Determine the [x, y] coordinate at the center of the cell enclosing the given text.  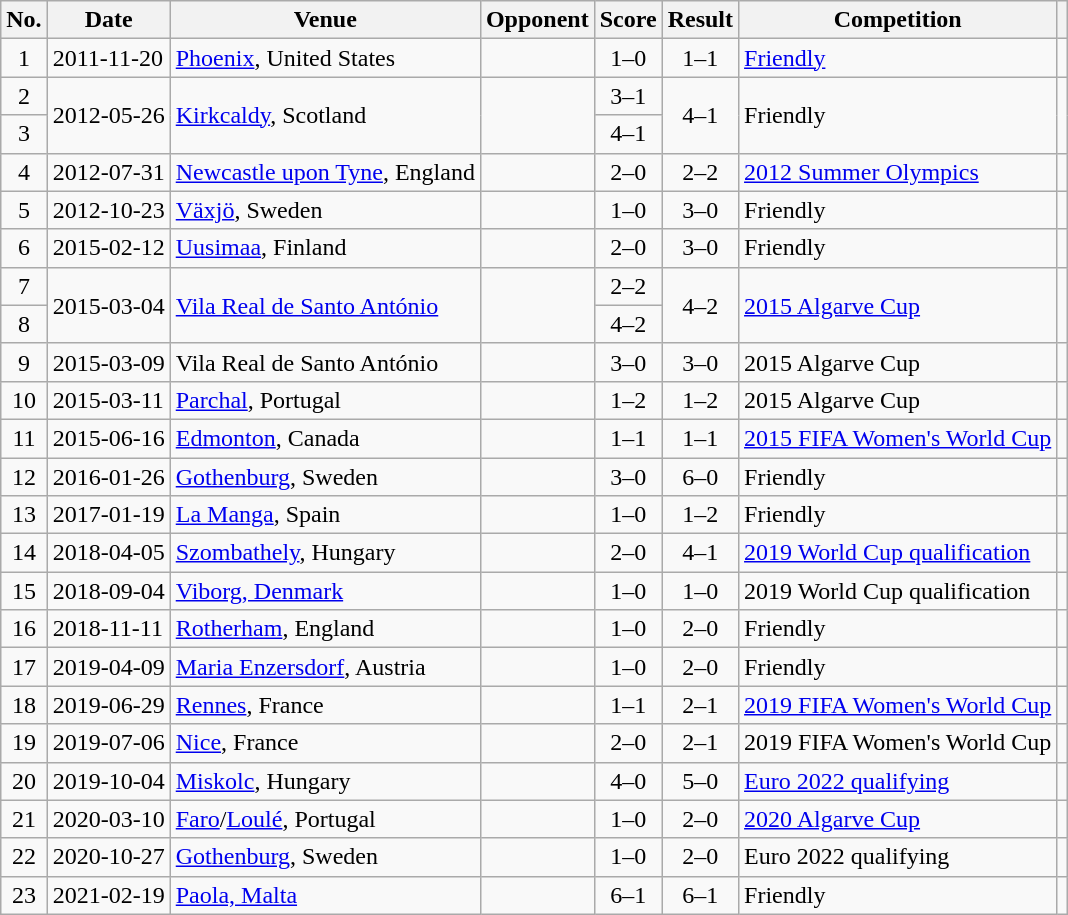
Rotherham, England [325, 629]
Uusimaa, Finland [325, 248]
2017-01-19 [108, 515]
2018-09-04 [108, 591]
3 [24, 134]
2012-10-23 [108, 210]
6 [24, 248]
6–0 [700, 477]
Parchal, Portugal [325, 400]
Växjö, Sweden [325, 210]
Szombathely, Hungary [325, 553]
Date [108, 20]
2016-01-26 [108, 477]
Result [700, 20]
Nice, France [325, 743]
Miskolc, Hungary [325, 781]
1 [24, 58]
4–0 [628, 781]
5–0 [700, 781]
17 [24, 667]
2015-03-11 [108, 400]
Viborg, Denmark [325, 591]
8 [24, 324]
9 [24, 362]
2 [24, 96]
4 [24, 172]
Edmonton, Canada [325, 438]
14 [24, 553]
Paola, Malta [325, 895]
12 [24, 477]
18 [24, 705]
2019-04-09 [108, 667]
Kirkcaldy, Scotland [325, 115]
2011-11-20 [108, 58]
2015-02-12 [108, 248]
2019-07-06 [108, 743]
2015-03-09 [108, 362]
Newcastle upon Tyne, England [325, 172]
2019-10-04 [108, 781]
2020-10-27 [108, 857]
Venue [325, 20]
2012-07-31 [108, 172]
2015-06-16 [108, 438]
2018-11-11 [108, 629]
15 [24, 591]
La Manga, Spain [325, 515]
5 [24, 210]
Rennes, France [325, 705]
2020-03-10 [108, 819]
10 [24, 400]
Maria Enzersdorf, Austria [325, 667]
3–1 [628, 96]
7 [24, 286]
Competition [898, 20]
Faro/Loulé, Portugal [325, 819]
2012-05-26 [108, 115]
23 [24, 895]
21 [24, 819]
2015 FIFA Women's World Cup [898, 438]
2020 Algarve Cup [898, 819]
2012 Summer Olympics [898, 172]
16 [24, 629]
2018-04-05 [108, 553]
2015-03-04 [108, 305]
Phoenix, United States [325, 58]
11 [24, 438]
20 [24, 781]
2021-02-19 [108, 895]
No. [24, 20]
19 [24, 743]
13 [24, 515]
22 [24, 857]
Score [628, 20]
2019-06-29 [108, 705]
Opponent [537, 20]
